Search for the cell housing the specified text and yield its (X, Y) center coordinate. 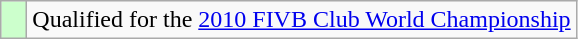
Qualified for the 2010 FIVB Club World Championship (302, 20)
